Pinpoint the cell where the given text exists, returning its (X, Y) midpoint coordinate. 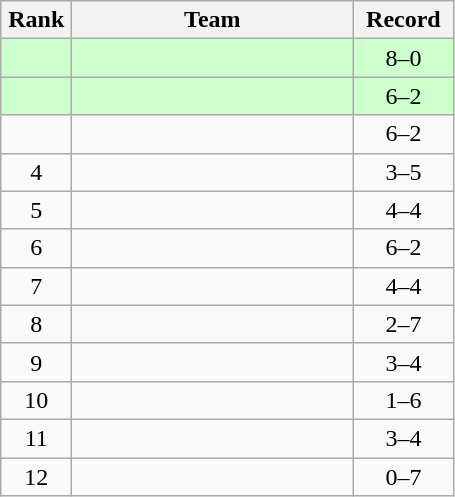
0–7 (404, 477)
3–5 (404, 172)
8–0 (404, 58)
Record (404, 20)
12 (36, 477)
Team (212, 20)
1–6 (404, 400)
4 (36, 172)
Rank (36, 20)
8 (36, 324)
6 (36, 248)
7 (36, 286)
5 (36, 210)
2–7 (404, 324)
11 (36, 438)
10 (36, 400)
9 (36, 362)
